Locate the cell with the specified text and output its (x, y) center coordinate. 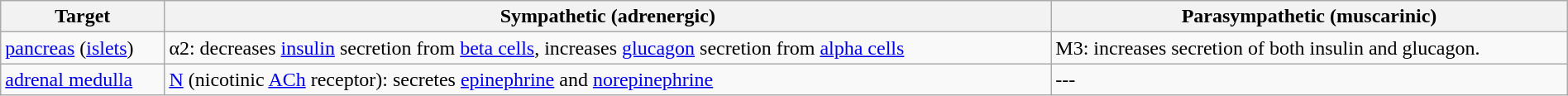
α2: decreases insulin secretion from beta cells, increases glucagon secretion from alpha cells (608, 48)
--- (1309, 79)
M3: increases secretion of both insulin and glucagon. (1309, 48)
adrenal medulla (83, 79)
pancreas (islets) (83, 48)
Sympathetic (adrenergic) (608, 17)
N (nicotinic ACh receptor): secretes epinephrine and norepinephrine (608, 79)
Parasympathetic (muscarinic) (1309, 17)
Target (83, 17)
